Extract the (x, y) coordinate from the center of the cell holding the provided text.  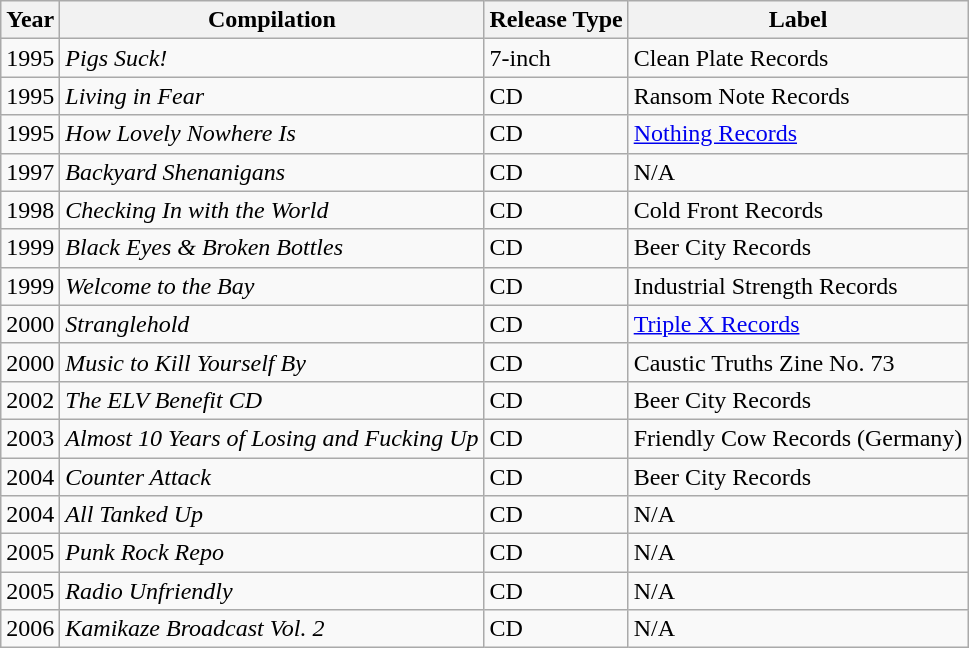
Pigs Suck! (272, 58)
Nothing Records (798, 134)
Clean Plate Records (798, 58)
Welcome to the Bay (272, 286)
Kamikaze Broadcast Vol. 2 (272, 629)
2002 (30, 400)
Year (30, 20)
7-inch (556, 58)
1997 (30, 172)
How Lovely Nowhere Is (272, 134)
Black Eyes & Broken Bottles (272, 248)
Punk Rock Repo (272, 553)
2006 (30, 629)
Backyard Shenanigans (272, 172)
Living in Fear (272, 96)
All Tanked Up (272, 515)
Radio Unfriendly (272, 591)
Release Type (556, 20)
Caustic Truths Zine No. 73 (798, 362)
Ransom Note Records (798, 96)
Industrial Strength Records (798, 286)
The ELV Benefit CD (272, 400)
Almost 10 Years of Losing and Fucking Up (272, 438)
Label (798, 20)
Triple X Records (798, 324)
Checking In with the World (272, 210)
Friendly Cow Records (Germany) (798, 438)
1998 (30, 210)
2003 (30, 438)
Compilation (272, 20)
Counter Attack (272, 477)
Stranglehold (272, 324)
Music to Kill Yourself By (272, 362)
Cold Front Records (798, 210)
